Locate the cell with the specified text and output its (x, y) center coordinate. 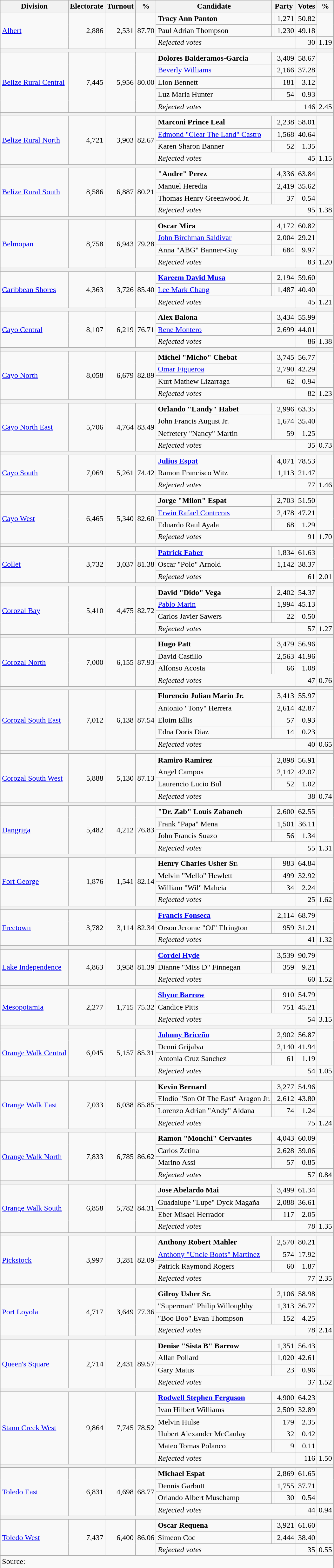
4,363 (87, 290)
0.85 (306, 1163)
Alex Balona (214, 317)
Orlando Albert Muschamp (214, 1498)
1,994 (286, 604)
38.37 (306, 564)
Candidate (214, 6)
2,570 (286, 1242)
146 (306, 106)
39.06 (306, 1151)
Stann Creek West (34, 1428)
82.89 (146, 375)
56.43 (306, 1346)
1.32 (325, 939)
2,790 (286, 369)
82.72 (146, 610)
Oscar Requena (214, 1525)
79.28 (146, 244)
85.85 (146, 1104)
62 (286, 381)
Rodwell Stephen Ferguson (214, 1398)
89.57 (146, 1364)
2,277 (87, 1007)
Ramiro Ramirez (214, 760)
359 (286, 967)
6,400 (120, 1538)
91 (306, 537)
Hubert Alexander McCaulay (214, 1434)
36.77 (306, 1306)
1.15 (325, 158)
56.91 (306, 760)
Eber Misael Herrador (214, 1214)
3,745 (286, 357)
4,071 (286, 461)
Dolores Balderamos-Garcia (214, 58)
983 (286, 864)
82.60 (146, 519)
5,130 (120, 778)
9 (286, 1446)
Belize Rural Central (34, 82)
Julius Espat (214, 461)
Lion Bennett (214, 82)
Lorenzo Adrian "Andy" Aldana (214, 1111)
2,703 (286, 501)
0.65 (325, 744)
Cayo North (34, 375)
59.60 (306, 277)
0.73 (325, 445)
8,758 (87, 244)
4,863 (87, 967)
7,745 (120, 1428)
Simeon Coc (214, 1538)
Source: (167, 1562)
2,444 (286, 1538)
9,864 (87, 1428)
1.70 (325, 537)
8,058 (87, 375)
1.08 (306, 668)
5,706 (87, 427)
Antonio "Tony" Herrera (214, 708)
81.39 (146, 967)
2,886 (87, 30)
2,004 (286, 238)
1,541 (120, 882)
1,271 (286, 18)
45.21 (306, 1007)
8,586 (87, 192)
78.53 (306, 461)
2,902 (286, 1035)
2,614 (286, 708)
83 (306, 262)
2,531 (120, 30)
Pickstock (34, 1260)
2,088 (286, 1202)
87.54 (146, 720)
Patrick Faber (214, 552)
17.92 (306, 1254)
68.77 (146, 1492)
1,020 (286, 1358)
Fort George (34, 882)
"Superman" Philip Willoughby (214, 1306)
2.45 (325, 106)
Orange Walk Central (34, 1053)
1.02 (306, 784)
751 (286, 1007)
1,113 (286, 473)
87.13 (146, 778)
32 (286, 1434)
2,509 (286, 1410)
7,000 (87, 662)
Freetown (34, 927)
82.09 (146, 1260)
78.52 (146, 1428)
Lake Independence (34, 967)
Allan Pollard (214, 1358)
Toledo East (34, 1492)
6,038 (120, 1104)
Oscar Mira (214, 226)
Dianne "Miss D" Finnegan (214, 967)
Shyne Barrow (214, 995)
3,409 (286, 58)
80.00 (146, 82)
7,445 (87, 82)
Henry Charles Usher Sr. (214, 864)
3,114 (120, 927)
William "Wil" Maheia (214, 888)
Ramon Francisco Witz (214, 473)
5,157 (120, 1053)
Belmopan (34, 244)
1,501 (286, 824)
2,140 (286, 1047)
David "Dido" Vega (214, 592)
179 (286, 1422)
82.14 (146, 882)
7,069 (87, 473)
Cayo Central (34, 330)
Michel "Micho" Chebat (214, 357)
66 (286, 668)
86 (306, 342)
41.96 (306, 656)
6,943 (120, 244)
25 (306, 900)
58.01 (306, 122)
Omar Figueroa (214, 369)
51.50 (306, 501)
2,714 (87, 1364)
John Birchman Saldivar (214, 238)
6,679 (120, 375)
42.61 (306, 1358)
82.34 (146, 927)
Carlos Zetina (214, 1151)
4,172 (286, 226)
Frank "Papa" Mena (214, 824)
2,142 (286, 772)
Angel Campos (214, 772)
5,956 (120, 82)
4,212 (120, 830)
68 (286, 525)
5,482 (87, 830)
181 (286, 82)
84.31 (146, 1208)
68.79 (306, 915)
0.42 (306, 1434)
Antonia Cruz Sanchez (214, 1059)
21.47 (306, 473)
Karen Sharon Banner (214, 146)
Cayo West (34, 519)
Votes (306, 6)
14 (286, 732)
6,831 (87, 1492)
3,649 (120, 1312)
4,043 (286, 1138)
Florencio Julian Marin Jr. (214, 696)
2,628 (286, 1151)
6,858 (87, 1208)
Ivan Hilbert Williams (214, 1410)
75.32 (146, 1007)
Mateo Tomas Polanco (214, 1446)
1,876 (87, 882)
3,281 (120, 1260)
44 (306, 1510)
81.38 (146, 564)
Orange Walk North (34, 1157)
75 (306, 1123)
Belize Rural South (34, 192)
4.25 (306, 1318)
Toledo West (34, 1538)
9.97 (306, 250)
23 (286, 1370)
Michael Espat (214, 1474)
Beverly Williams (214, 70)
Anna "ABG" Banner-Guy (214, 250)
116 (306, 1458)
58.98 (306, 1294)
Nefretery "Nancy" Martin (214, 433)
3,277 (286, 1086)
2.01 (325, 577)
63.84 (306, 174)
Melvin Hulse (214, 1422)
5,340 (120, 519)
40.64 (306, 134)
910 (286, 995)
37.28 (306, 70)
86.06 (146, 1538)
"Andre" Perez (214, 174)
0.50 (306, 616)
Oscar "Polo" Arnold (214, 564)
3,499 (286, 1190)
Anthony "Uncle Boots" Martinez (214, 1254)
574 (286, 1254)
John Francis August Jr. (214, 421)
7,012 (87, 720)
Cordel Hyde (214, 955)
6,155 (120, 662)
56.87 (306, 1035)
Albert (34, 30)
Queen's Square (34, 1364)
2,869 (286, 1474)
41.94 (306, 1047)
4,900 (286, 1398)
Guadalupe "Lupe" Dyck Magaña (214, 1202)
Paul Adrian Thompson (214, 30)
0.74 (325, 796)
4,698 (120, 1492)
1.46 (325, 485)
Gilroy Usher Sr. (214, 1294)
Elodio "Son Of The East" Aragon Jr. (214, 1098)
1,755 (286, 1486)
3,958 (120, 967)
2,898 (286, 760)
Luz Maria Hunter (214, 94)
1.62 (325, 900)
Gary Matus (214, 1370)
3,726 (120, 290)
Tracy Ann Panton (214, 18)
Cayo North East (34, 427)
1.20 (325, 262)
1,487 (286, 290)
4,717 (87, 1312)
2,238 (286, 122)
35.40 (306, 421)
82.67 (146, 140)
64.84 (306, 864)
Dangriga (34, 830)
3,732 (87, 564)
1.05 (325, 1071)
4,764 (120, 427)
2.14 (325, 1330)
38 (306, 796)
Denni Grijalva (214, 1047)
Party (284, 6)
40 (306, 744)
1.34 (306, 836)
684 (286, 250)
86.62 (146, 1157)
"Boo Boo" Evan Thompson (214, 1318)
959 (286, 927)
2,114 (286, 915)
83.49 (146, 427)
55.99 (306, 317)
42.29 (306, 369)
74 (286, 1111)
Eduardo Raul Ayala (214, 525)
3,479 (286, 644)
50.82 (306, 18)
Edna Doris Diaz (214, 732)
59 (286, 433)
4,475 (120, 610)
36.11 (306, 824)
61.34 (306, 1190)
1,313 (286, 1306)
David Castillo (214, 656)
John Francis Suazo (214, 836)
3,539 (286, 955)
1.87 (306, 1266)
6,465 (87, 519)
Orson Jerome "OJ" Elrington (214, 927)
Cayo South (34, 473)
40.40 (306, 290)
55 (306, 848)
64.23 (306, 1398)
1,674 (286, 421)
1.50 (325, 1458)
29.21 (306, 238)
4,336 (286, 174)
2,106 (286, 1294)
Johnny Briceño (214, 1035)
42.07 (306, 772)
3,037 (120, 564)
1,351 (286, 1346)
152 (286, 1318)
Caribbean Shores (34, 290)
Jose Abelardo Mai (214, 1190)
3,921 (286, 1525)
Jorge "Milon" Espat (214, 501)
76.71 (146, 330)
6,045 (87, 1053)
56.96 (306, 644)
2,612 (286, 1098)
Dennis Garbutt (214, 1486)
3.12 (306, 82)
2,194 (286, 277)
1,834 (286, 552)
Erwin Rafael Contreras (214, 513)
Denise "Sista B" Barrow (214, 1346)
Carlos Javier Sawers (214, 616)
55.97 (306, 696)
Corozal South West (34, 778)
Electorate (87, 6)
3,434 (286, 317)
Melvin "Mello" Hewlett (214, 876)
499 (286, 876)
37.71 (306, 1486)
0.96 (306, 1370)
Belize Rural North (34, 140)
2,563 (286, 656)
2,166 (286, 70)
7,437 (87, 1538)
0.76 (325, 680)
Kareem David Musa (214, 277)
0.23 (306, 732)
2,431 (120, 1364)
1.23 (325, 393)
1.29 (306, 525)
Marino Assi (214, 1163)
6,887 (120, 192)
44.01 (306, 330)
Orange Walk East (34, 1104)
82 (306, 393)
Laurencio Lucio Bul (214, 784)
2.24 (306, 888)
76.83 (146, 830)
0.55 (325, 1550)
1.25 (306, 433)
2,478 (286, 513)
61.60 (306, 1525)
58.67 (306, 58)
Division (34, 6)
8,107 (87, 330)
87.93 (146, 662)
56 (286, 836)
41 (306, 939)
54.37 (306, 592)
2,699 (286, 330)
Ramon "Monchi" Cervantes (214, 1138)
Anthony Robert Mahler (214, 1242)
87.70 (146, 30)
3,997 (87, 1260)
Orange Walk South (34, 1208)
"Dr. Zab" Louis Zabaneh (214, 812)
1.27 (325, 628)
95 (306, 210)
Turnout (120, 6)
1,230 (286, 30)
5,888 (87, 778)
Alfonso Acosta (214, 668)
Kevin Bernard (214, 1086)
31.21 (306, 927)
Candice Pitts (214, 1007)
3.15 (325, 1019)
35.62 (306, 186)
3,413 (286, 696)
Eloim Ellis (214, 720)
60.82 (306, 226)
2,600 (286, 812)
2,996 (286, 409)
47.21 (306, 513)
74.42 (146, 473)
5,410 (87, 610)
34 (286, 888)
Corozal North (34, 662)
Rene Montero (214, 330)
Pablo Marin (214, 604)
2.05 (306, 1214)
Port Loyola (34, 1312)
22 (286, 616)
90.79 (306, 955)
1.31 (325, 848)
56.77 (306, 357)
1,568 (286, 134)
Corozal Bay (34, 610)
77.36 (146, 1312)
42.87 (306, 708)
43.80 (306, 1098)
61.65 (306, 1474)
54.96 (306, 1086)
Manuel Heredia (214, 186)
3,782 (87, 927)
85.31 (146, 1053)
85.40 (146, 290)
60.09 (306, 1138)
7,033 (87, 1104)
45.13 (306, 604)
4,721 (87, 140)
Orlando "Landy" Habet (214, 409)
62.55 (306, 812)
6,138 (120, 720)
36.61 (306, 1202)
2,419 (286, 186)
32.92 (306, 876)
5,261 (120, 473)
1,715 (120, 1007)
0.11 (306, 1446)
1,142 (286, 564)
54.79 (306, 995)
Lee Mark Chang (214, 290)
63.35 (306, 409)
6,785 (120, 1157)
7,833 (87, 1157)
Kurt Mathew Lizarraga (214, 381)
Francis Fonseca (214, 915)
117 (286, 1214)
Hugo Patt (214, 644)
5,782 (120, 1208)
32.89 (306, 1410)
61.63 (306, 552)
1.21 (325, 302)
Patrick Raymond Rogers (214, 1266)
Marconi Prince Leal (214, 122)
3,903 (120, 140)
Corozal South East (34, 720)
9.21 (306, 967)
0.84 (325, 1175)
2,402 (286, 592)
Edmond "Clear The Land" Castro (214, 134)
6,219 (120, 330)
49.18 (306, 30)
Thomas Henry Greenwood Jr. (214, 198)
Collet (34, 564)
Mesopotamia (34, 1007)
47 (306, 680)
38.40 (306, 1538)
